Determine the (X, Y) coordinate at the center of the cell enclosing the given text.  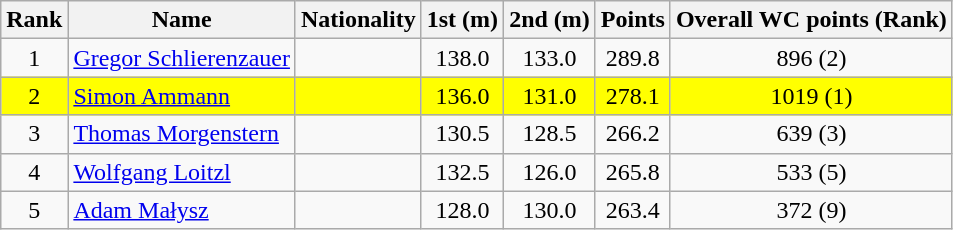
639 (3) (811, 134)
4 (34, 172)
Rank (34, 20)
131.0 (550, 96)
5 (34, 210)
126.0 (550, 172)
133.0 (550, 58)
1st (m) (462, 20)
Simon Ammann (182, 96)
533 (5) (811, 172)
3 (34, 134)
130.5 (462, 134)
Name (182, 20)
136.0 (462, 96)
138.0 (462, 58)
Gregor Schlierenzauer (182, 58)
372 (9) (811, 210)
1019 (1) (811, 96)
278.1 (632, 96)
130.0 (550, 210)
Wolfgang Loitzl (182, 172)
Thomas Morgenstern (182, 134)
1 (34, 58)
266.2 (632, 134)
128.0 (462, 210)
263.4 (632, 210)
Nationality (358, 20)
Points (632, 20)
2nd (m) (550, 20)
Overall WC points (Rank) (811, 20)
Adam Małysz (182, 210)
128.5 (550, 134)
2 (34, 96)
289.8 (632, 58)
265.8 (632, 172)
132.5 (462, 172)
896 (2) (811, 58)
